Search for the cell housing the specified text and yield its (x, y) center coordinate. 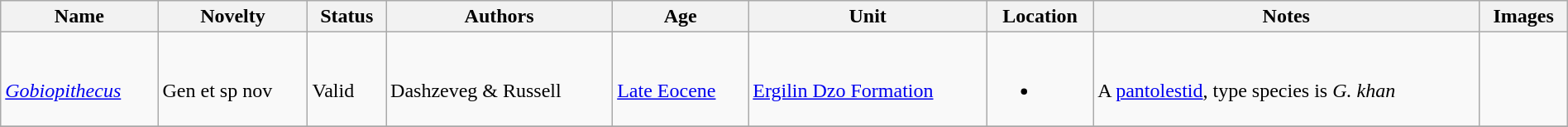
Notes (1287, 17)
Valid (347, 80)
Unit (868, 17)
Gobiopithecus (79, 80)
Age (681, 17)
Name (79, 17)
Late Eocene (681, 80)
Status (347, 17)
Authors (500, 17)
Gen et sp nov (233, 80)
Images (1523, 17)
Ergilin Dzo Formation (868, 80)
Dashzeveg & Russell (500, 80)
A pantolestid, type species is G. khan (1287, 80)
Novelty (233, 17)
Location (1040, 17)
